Provide the (x, y) coordinate of the cell's center where the given text is located.  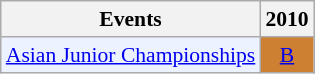
Asian Junior Championships (131, 55)
B (286, 55)
2010 (286, 19)
Events (131, 19)
